From the cell containing the given text, extract its center point as [X, Y] coordinate. 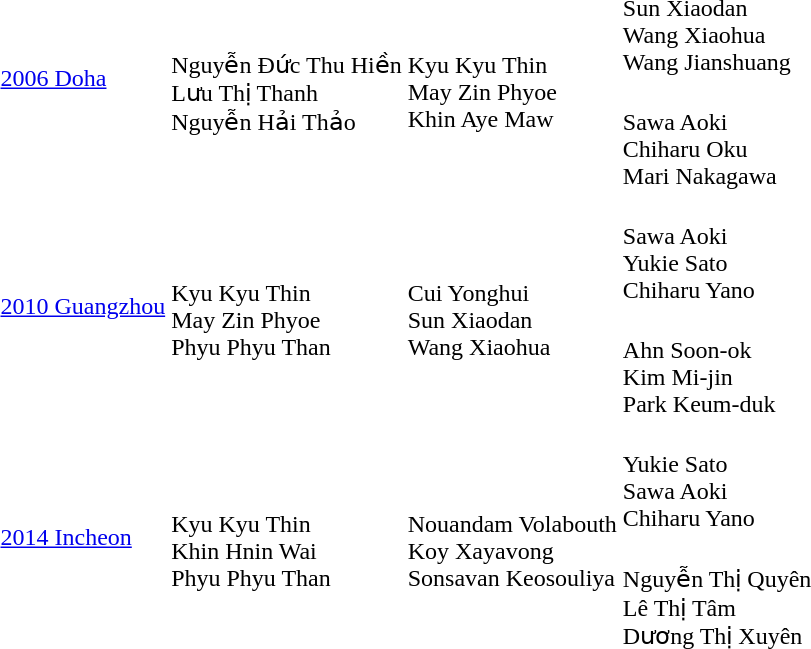
Kyu Kyu ThinMay Zin PhyoePhyu Phyu Than [287, 306]
Cui YonghuiSun XiaodanWang Xiaohua [512, 306]
